Detect which cell encompasses the target text, then output its (X, Y) center coordinate. 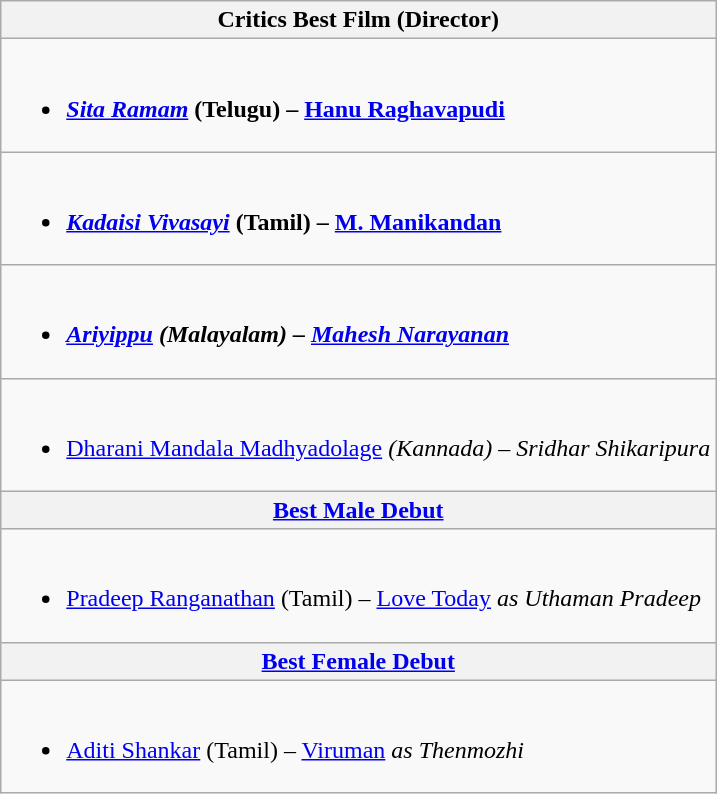
Best Male Debut (358, 510)
Best Female Debut (358, 661)
Pradeep Ranganathan (Tamil) – Love Today as Uthaman Pradeep (358, 586)
Critics Best Film (Director) (358, 20)
Ariyippu (Malayalam) – Mahesh Narayanan (358, 322)
Kadaisi Vivasayi (Tamil) – M. Manikandan (358, 208)
Sita Ramam (Telugu) – Hanu Raghavapudi (358, 96)
Aditi Shankar (Tamil) – Viruman as Thenmozhi (358, 736)
Dharani Mandala Madhyadolage (Kannada) – Sridhar Shikaripura (358, 434)
